Provide the (x, y) coordinate of the cell's center where the given text is located.  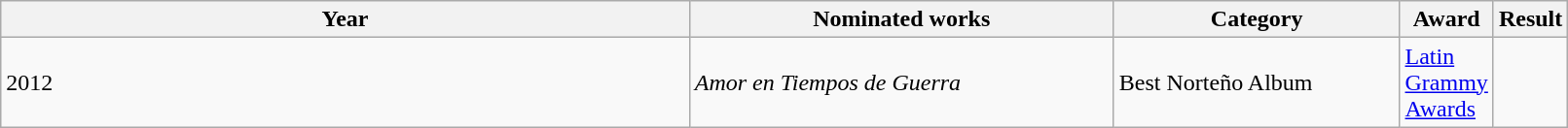
Nominated works (901, 19)
Category (1257, 19)
Amor en Tiempos de Guerra (901, 82)
Result (1530, 19)
2012 (345, 82)
Year (345, 19)
Latin Grammy Awards (1446, 82)
Award (1446, 19)
Best Norteño Album (1257, 82)
